Search for the cell housing the specified text and yield its [x, y] center coordinate. 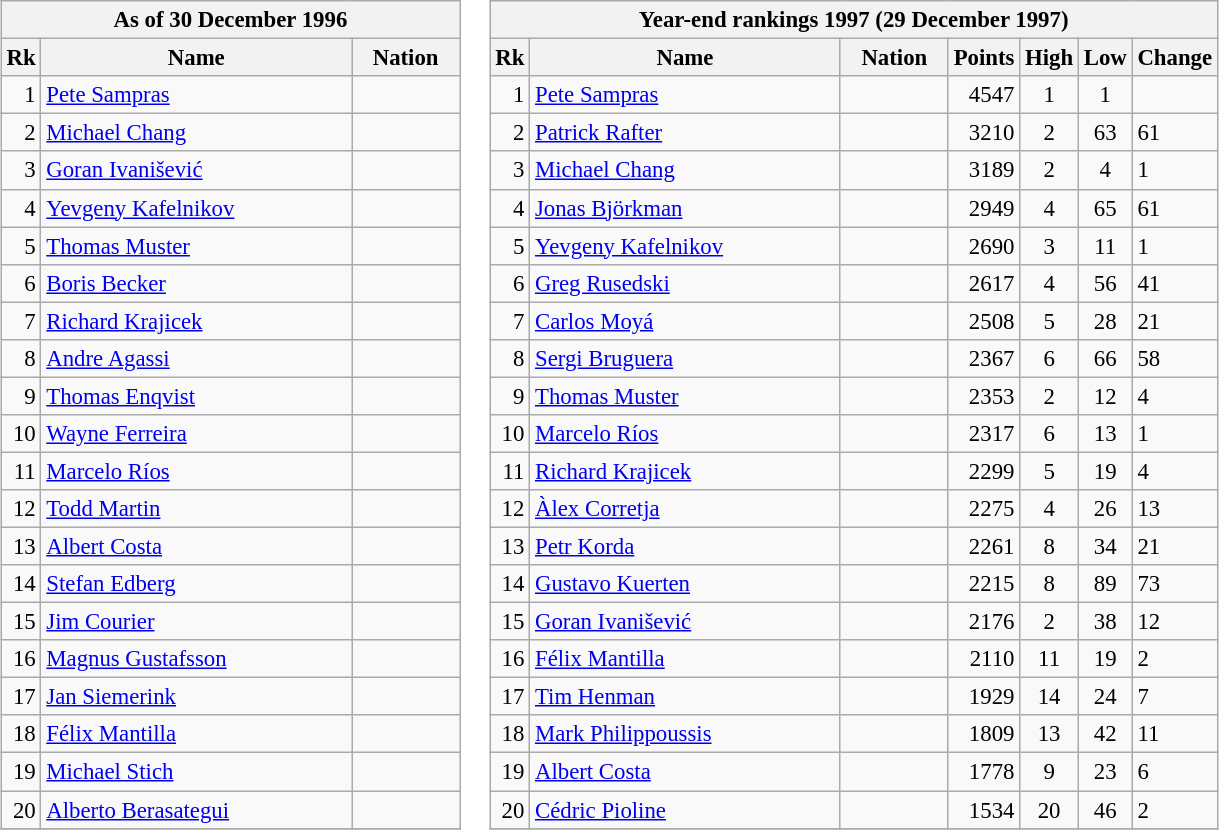
2367 [984, 358]
3189 [984, 170]
Sergi Bruguera [686, 358]
2949 [984, 208]
2215 [984, 584]
As of 30 December 1996 [230, 20]
34 [1105, 546]
65 [1105, 208]
2617 [984, 283]
26 [1105, 509]
4547 [984, 95]
Wayne Ferreira [196, 434]
1809 [984, 734]
Alberto Berasategui [196, 809]
Points [984, 58]
56 [1105, 283]
Cédric Pioline [686, 809]
41 [1174, 283]
2176 [984, 622]
1534 [984, 809]
Àlex Corretja [686, 509]
38 [1105, 622]
Magnus Gustafsson [196, 659]
23 [1105, 772]
Tim Henman [686, 697]
24 [1105, 697]
Gustavo Kuerten [686, 584]
Patrick Rafter [686, 133]
Jan Siemerink [196, 697]
89 [1105, 584]
28 [1105, 321]
Year-end rankings 1997 (29 December 1997) [854, 20]
Todd Martin [196, 509]
63 [1105, 133]
66 [1105, 358]
Petr Korda [686, 546]
Michael Stich [196, 772]
2353 [984, 396]
Carlos Moyá [686, 321]
2261 [984, 546]
42 [1105, 734]
Stefan Edberg [196, 584]
Mark Philippoussis [686, 734]
Greg Rusedski [686, 283]
1929 [984, 697]
2690 [984, 246]
Andre Agassi [196, 358]
2508 [984, 321]
58 [1174, 358]
Thomas Enqvist [196, 396]
Jonas Björkman [686, 208]
2317 [984, 434]
Change [1174, 58]
3210 [984, 133]
73 [1174, 584]
2275 [984, 509]
2299 [984, 471]
1778 [984, 772]
46 [1105, 809]
High [1050, 58]
2110 [984, 659]
Jim Courier [196, 622]
Low [1105, 58]
Boris Becker [196, 283]
